Detect which cell encompasses the target text, then output its [x, y] center coordinate. 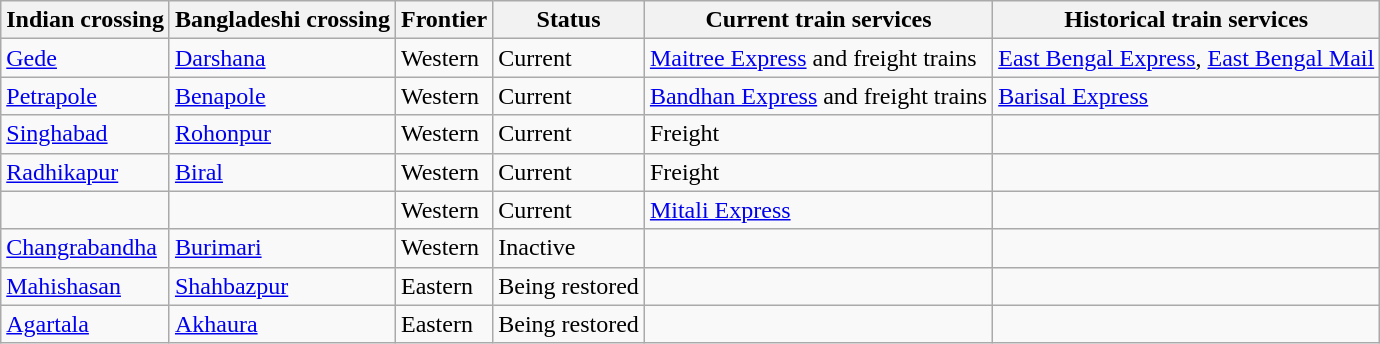
Inactive [569, 248]
Benapole [282, 96]
Petrapole [86, 96]
Mitali Express [818, 210]
Mahishasan [86, 286]
Biral [282, 172]
Rohonpur [282, 134]
Burimari [282, 248]
Gede [86, 58]
Shahbazpur [282, 286]
Frontier [444, 20]
Historical train services [1186, 20]
East Bengal Express, East Bengal Mail [1186, 58]
Akhaura [282, 324]
Barisal Express [1186, 96]
Radhikapur [86, 172]
Bandhan Express and freight trains [818, 96]
Darshana [282, 58]
Status [569, 20]
Maitree Express and freight trains [818, 58]
Changrabandha [86, 248]
Current train services [818, 20]
Agartala [86, 324]
Bangladeshi crossing [282, 20]
Indian crossing [86, 20]
Singhabad [86, 134]
